Locate the cell with the specified text and output its [x, y] center coordinate. 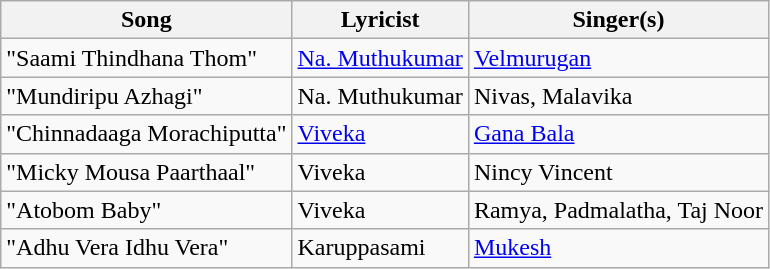
"Atobom Baby" [146, 210]
"Micky Mousa Paarthaal" [146, 172]
Singer(s) [618, 20]
"Chinnadaaga Morachiputta" [146, 134]
"Mundiripu Azhagi" [146, 96]
Ramya, Padmalatha, Taj Noor [618, 210]
Karuppasami [380, 248]
Mukesh [618, 248]
"Adhu Vera Idhu Vera" [146, 248]
Gana Bala [618, 134]
Velmurugan [618, 58]
Lyricist [380, 20]
Nincy Vincent [618, 172]
Song [146, 20]
"Saami Thindhana Thom" [146, 58]
Nivas, Malavika [618, 96]
